For the text-containing cell, return its midpoint in (x, y) coordinate format. 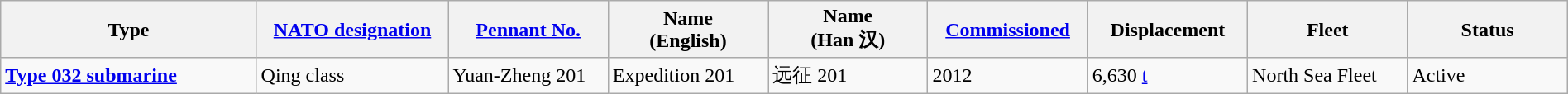
Displacement (1168, 30)
6,630 t (1168, 76)
Name(Han 汉) (849, 30)
Type 032 submarine (129, 76)
Pennant No. (528, 30)
Active (1487, 76)
Name(English) (688, 30)
Qing class (352, 76)
远征 201 (849, 76)
2012 (1007, 76)
Status (1487, 30)
Type (129, 30)
Yuan-Zheng 201 (528, 76)
North Sea Fleet (1328, 76)
Commissioned (1007, 30)
Expedition 201 (688, 76)
NATO designation (352, 30)
Fleet (1328, 30)
